Determine the (X, Y) coordinate at the center of the cell enclosing the given text.  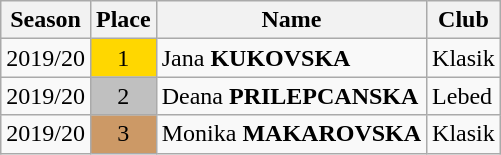
Club (464, 20)
Name (291, 20)
Jana KUKOVSKA (291, 58)
Season (46, 20)
Monika MAKAROVSKA (291, 134)
3 (123, 134)
Deana PRILEPCANSKA (291, 96)
1 (123, 58)
Lebed (464, 96)
2 (123, 96)
Place (123, 20)
